Provide the [x, y] coordinate of the cell's center where the given text is located.  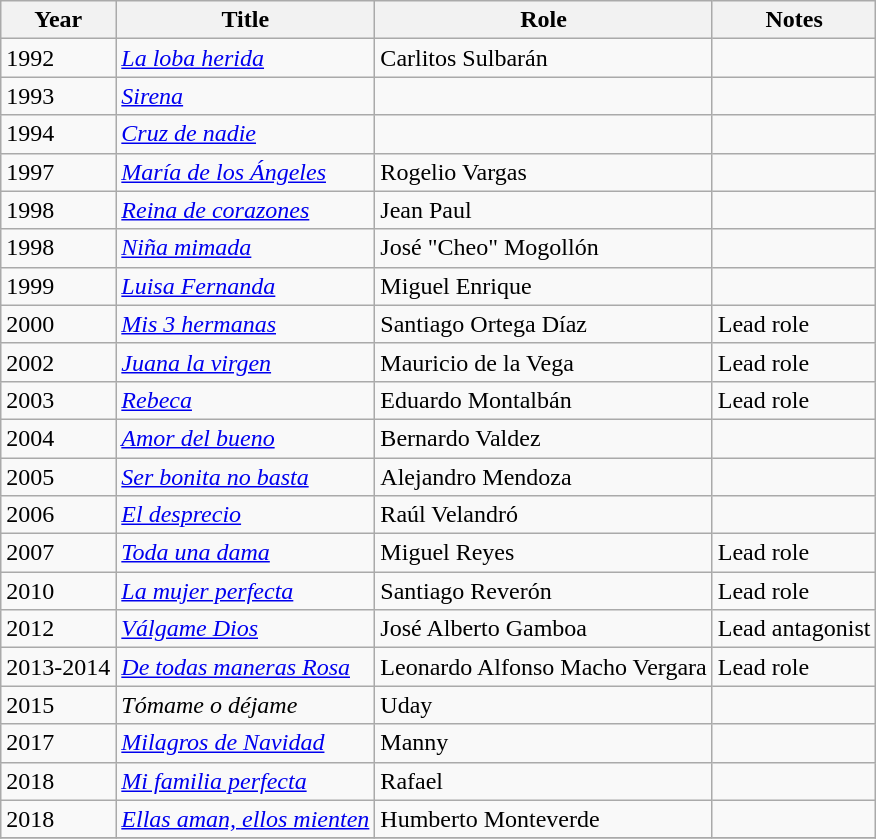
1997 [58, 172]
1992 [58, 58]
2005 [58, 477]
Raúl Velandró [544, 515]
Cruz de nadie [246, 134]
Toda una dama [246, 553]
1993 [58, 96]
2007 [58, 553]
Mauricio de la Vega [544, 362]
Milagros de Navidad [246, 743]
2002 [58, 362]
El desprecio [246, 515]
Amor del bueno [246, 438]
Rebeca [246, 400]
La mujer perfecta [246, 591]
María de los Ángeles [246, 172]
La loba herida [246, 58]
Humberto Monteverde [544, 819]
Juana la virgen [246, 362]
1999 [58, 286]
Ellas aman, ellos mienten [246, 819]
Santiago Reverón [544, 591]
Notes [794, 20]
Jean Paul [544, 210]
Rafael [544, 781]
Luisa Fernanda [246, 286]
Leonardo Alfonso Macho Vergara [544, 667]
Sirena [246, 96]
Uday [544, 705]
Alejandro Mendoza [544, 477]
Mi familia perfecta [246, 781]
1994 [58, 134]
Carlitos Sulbarán [544, 58]
Miguel Enrique [544, 286]
José "Cheo" Mogollón [544, 248]
Bernardo Valdez [544, 438]
2010 [58, 591]
Eduardo Montalbán [544, 400]
2004 [58, 438]
2006 [58, 515]
Ser bonita no basta [246, 477]
José Alberto Gamboa [544, 629]
2015 [58, 705]
2000 [58, 324]
Santiago Ortega Díaz [544, 324]
Niña mimada [246, 248]
2003 [58, 400]
2017 [58, 743]
2013-2014 [58, 667]
Manny [544, 743]
Tómame o déjame [246, 705]
Mis 3 hermanas [246, 324]
Válgame Dios [246, 629]
Miguel Reyes [544, 553]
2012 [58, 629]
Title [246, 20]
Lead antagonist [794, 629]
Reina de corazones [246, 210]
De todas maneras Rosa [246, 667]
Year [58, 20]
Rogelio Vargas [544, 172]
Role [544, 20]
